Locate the cell with the specified text and output its (X, Y) center coordinate. 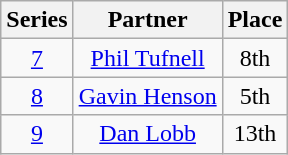
Gavin Henson (148, 96)
9 (37, 134)
8 (37, 96)
7 (37, 58)
13th (255, 134)
8th (255, 58)
Partner (148, 20)
Series (37, 20)
Dan Lobb (148, 134)
5th (255, 96)
Phil Tufnell (148, 58)
Place (255, 20)
